Identify which cell holds the provided text, then report its [X, Y] central coordinate. 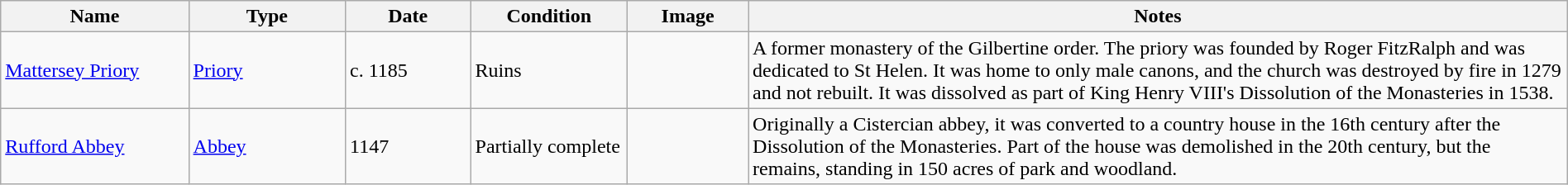
Date [409, 17]
Rufford Abbey [94, 146]
1147 [409, 146]
Partially complete [549, 146]
c. 1185 [409, 70]
Name [94, 17]
Mattersey Priory [94, 70]
Image [688, 17]
Ruins [549, 70]
Type [266, 17]
Condition [549, 17]
Notes [1158, 17]
Priory [266, 70]
Abbey [266, 146]
